Output the (x, y) coordinate of the center of the cell containing the given text.  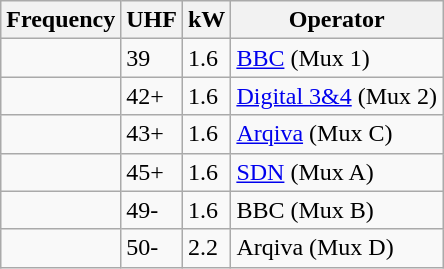
43+ (152, 134)
kW (206, 20)
50- (152, 248)
UHF (152, 20)
2.2 (206, 248)
42+ (152, 96)
Arqiva (Mux C) (337, 134)
39 (152, 58)
Arqiva (Mux D) (337, 248)
BBC (Mux 1) (337, 58)
BBC (Mux B) (337, 210)
Frequency (61, 20)
Digital 3&4 (Mux 2) (337, 96)
45+ (152, 172)
Operator (337, 20)
49- (152, 210)
SDN (Mux A) (337, 172)
